Extract the [x, y] coordinate from the center of the cell holding the provided text.  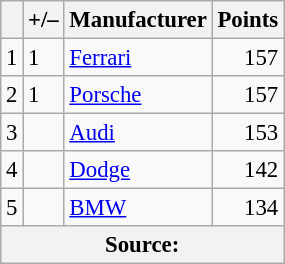
5 [12, 208]
Source: [142, 245]
Manufacturer [138, 20]
4 [12, 170]
2 [12, 95]
3 [12, 133]
Points [248, 20]
153 [248, 133]
BMW [138, 208]
Audi [138, 133]
134 [248, 208]
Porsche [138, 95]
+/– [44, 20]
Dodge [138, 170]
Ferrari [138, 58]
142 [248, 170]
